Provide the [x, y] coordinate of the cell's center where the given text is located.  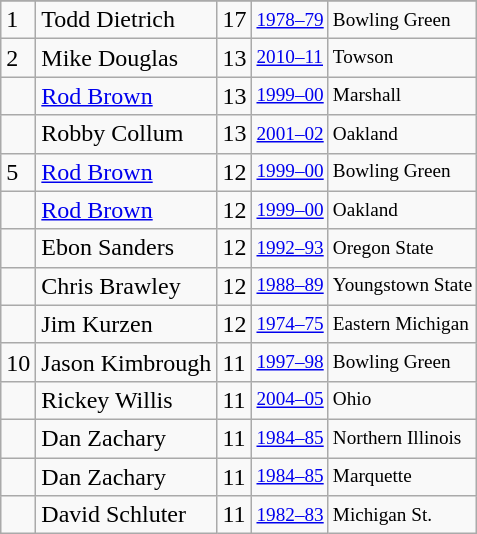
5 [18, 172]
1992–93 [290, 248]
1978–79 [290, 20]
1 [18, 20]
Todd Dietrich [126, 20]
Robby Collum [126, 134]
Marquette [402, 477]
2 [18, 58]
David Schluter [126, 515]
Youngstown State [402, 286]
Marshall [402, 96]
2010–11 [290, 58]
Michigan St. [402, 515]
Chris Brawley [126, 286]
1982–83 [290, 515]
Ohio [402, 400]
17 [234, 20]
Rickey Willis [126, 400]
1974–75 [290, 324]
1997–98 [290, 362]
Oregon State [402, 248]
2001–02 [290, 134]
Towson [402, 58]
Eastern Michigan [402, 324]
Northern Illinois [402, 438]
2004–05 [290, 400]
Ebon Sanders [126, 248]
10 [18, 362]
Mike Douglas [126, 58]
Jim Kurzen [126, 324]
Jason Kimbrough [126, 362]
1988–89 [290, 286]
